Find where the given text appears and provide that cell's center as [X, Y] coordinate. 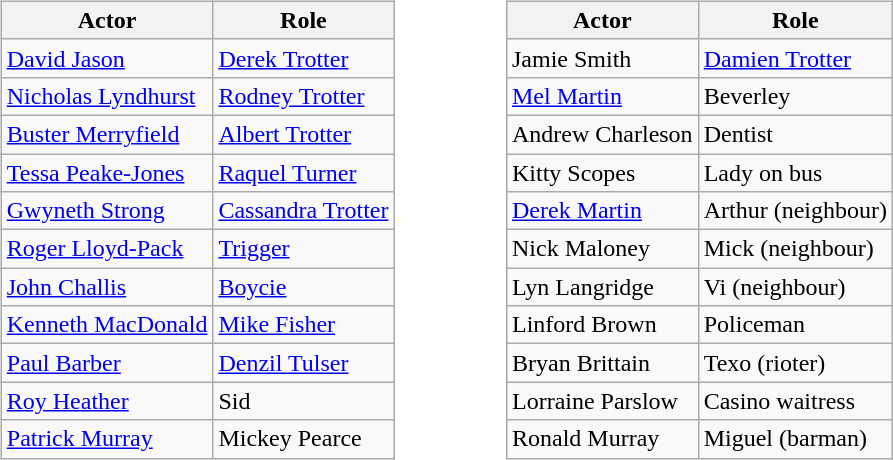
Beverley [795, 96]
Gwyneth Strong [107, 211]
Lorraine Parslow [602, 401]
Linford Brown [602, 325]
Casino waitress [795, 401]
Texo (rioter) [795, 363]
Denzil Tulser [304, 363]
Derek Trotter [304, 58]
Sid [304, 401]
Roger Lloyd-Pack [107, 249]
Nick Maloney [602, 249]
Roy Heather [107, 401]
Miguel (barman) [795, 439]
John Challis [107, 287]
Trigger [304, 249]
Arthur (neighbour) [795, 211]
Lyn Langridge [602, 287]
Mike Fisher [304, 325]
David Jason [107, 58]
Paul Barber [107, 363]
Mick (neighbour) [795, 249]
Policeman [795, 325]
Mel Martin [602, 96]
Kitty Scopes [602, 173]
Patrick Murray [107, 439]
Kenneth MacDonald [107, 325]
Damien Trotter [795, 58]
Buster Merryfield [107, 134]
Andrew Charleson [602, 134]
Jamie Smith [602, 58]
Derek Martin [602, 211]
Albert Trotter [304, 134]
Bryan Brittain [602, 363]
Boycie [304, 287]
Tessa Peake-Jones [107, 173]
Lady on bus [795, 173]
Nicholas Lyndhurst [107, 96]
Vi (neighbour) [795, 287]
Rodney Trotter [304, 96]
Dentist [795, 134]
Mickey Pearce [304, 439]
Raquel Turner [304, 173]
Cassandra Trotter [304, 211]
Ronald Murray [602, 439]
